Identify which cell holds the provided text, then report its [X, Y] central coordinate. 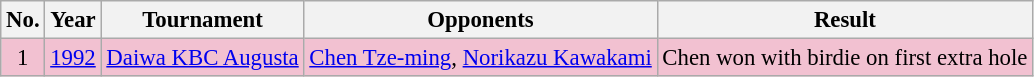
No. [23, 20]
Tournament [202, 20]
1992 [73, 58]
Year [73, 20]
1 [23, 58]
Result [845, 20]
Daiwa KBC Augusta [202, 58]
Opponents [480, 20]
Chen won with birdie on first extra hole [845, 58]
Chen Tze-ming, Norikazu Kawakami [480, 58]
